Find where the given text appears and provide that cell's center as [X, Y] coordinate. 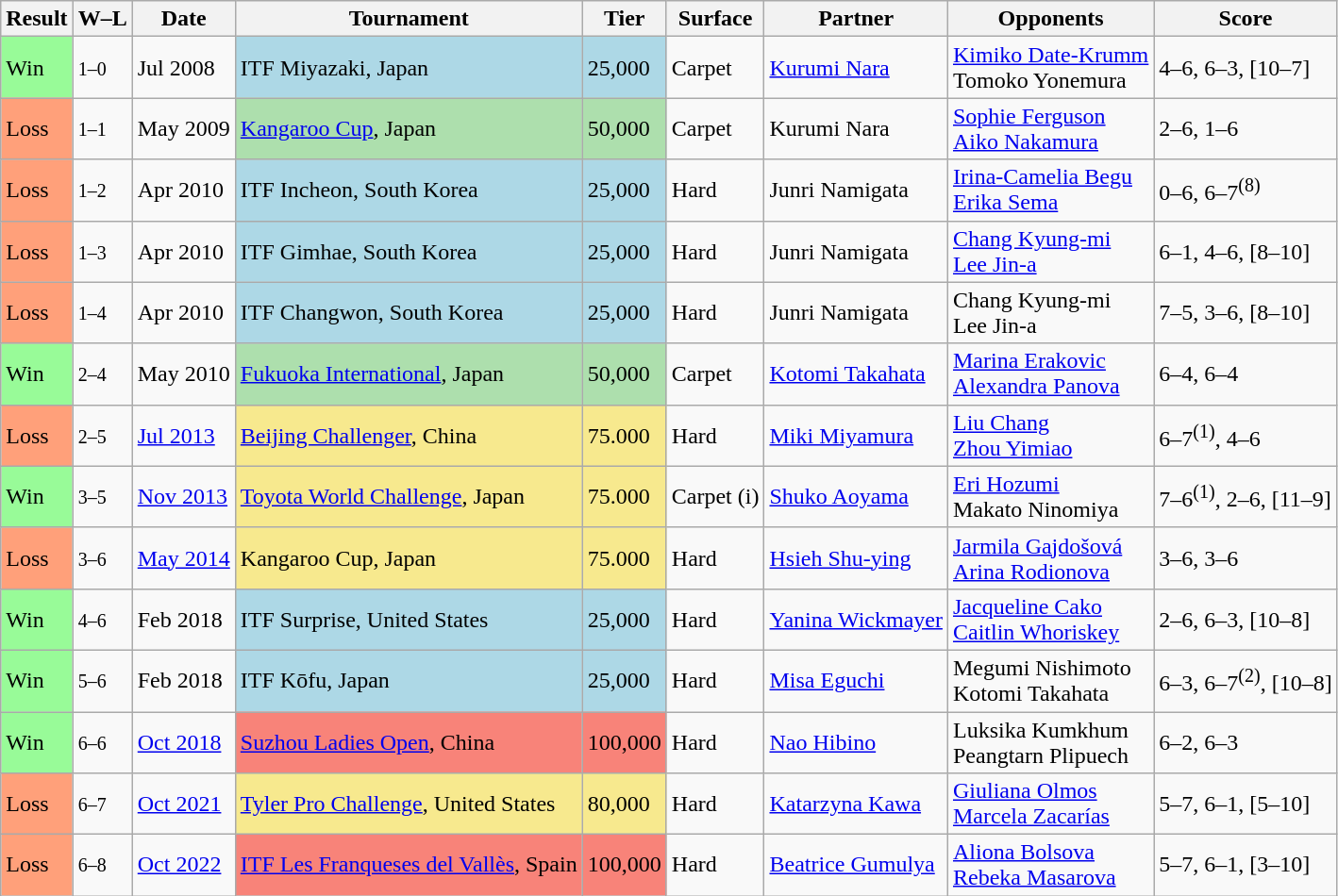
5–7, 6–1, [5–10] [1246, 804]
Tier [625, 19]
2–5 [102, 436]
1–4 [102, 313]
1–0 [102, 68]
3–6, 3–6 [1246, 558]
Miki Miyamura [857, 436]
Irina-Camelia Begu Erika Sema [1050, 191]
6–1, 4–6, [8–10] [1246, 251]
7–6(1), 2–6, [11–9] [1246, 496]
Kotomi Takahata [857, 373]
7–5, 3–6, [8–10] [1246, 313]
Oct 2021 [183, 804]
Jul 2008 [183, 68]
ITF Les Franqueses del Vallès, Spain [409, 866]
Misa Eguchi [857, 681]
Nov 2013 [183, 496]
May 2009 [183, 128]
4–6 [102, 619]
Surface [715, 19]
Score [1246, 19]
Result [37, 19]
Giuliana Olmos Marcela Zacarías [1050, 804]
Jacqueline Cako Caitlin Whoriskey [1050, 619]
2–4 [102, 373]
ITF Gimhae, South Korea [409, 251]
ITF Kōfu, Japan [409, 681]
ITF Surprise, United States [409, 619]
4–6, 6–3, [10–7] [1246, 68]
3–6 [102, 558]
Date [183, 19]
Hsieh Shu-ying [857, 558]
80,000 [625, 804]
Opponents [1050, 19]
W–L [102, 19]
Katarzyna Kawa [857, 804]
Marina Erakovic Alexandra Panova [1050, 373]
May 2014 [183, 558]
ITF Miyazaki, Japan [409, 68]
Nao Hibino [857, 741]
6–8 [102, 866]
Partner [857, 19]
Tyler Pro Challenge, United States [409, 804]
Sophie Ferguson Aiko Nakamura [1050, 128]
1–3 [102, 251]
Shuko Aoyama [857, 496]
Eri Hozumi Makato Ninomiya [1050, 496]
Carpet (i) [715, 496]
6–7(1), 4–6 [1246, 436]
Fukuoka International, Japan [409, 373]
6–2, 6–3 [1246, 741]
Oct 2022 [183, 866]
Toyota World Challenge, Japan [409, 496]
2–6, 1–6 [1246, 128]
Beijing Challenger, China [409, 436]
0–6, 6–7(8) [1246, 191]
Jarmila Gajdošová Arina Rodionova [1050, 558]
ITF Incheon, South Korea [409, 191]
6–7 [102, 804]
3–5 [102, 496]
Luksika Kumkhum Peangtarn Plipuech [1050, 741]
May 2010 [183, 373]
Tournament [409, 19]
5–7, 6–1, [3–10] [1246, 866]
Liu Chang Zhou Yimiao [1050, 436]
6–3, 6–7(2), [10–8] [1246, 681]
Yanina Wickmayer [857, 619]
1–2 [102, 191]
6–6 [102, 741]
1–1 [102, 128]
6–4, 6–4 [1246, 373]
Aliona Bolsova Rebeka Masarova [1050, 866]
Suzhou Ladies Open, China [409, 741]
Oct 2018 [183, 741]
Kimiko Date-Krumm Tomoko Yonemura [1050, 68]
5–6 [102, 681]
2–6, 6–3, [10–8] [1246, 619]
Jul 2013 [183, 436]
Beatrice Gumulya [857, 866]
ITF Changwon, South Korea [409, 313]
Megumi Nishimoto Kotomi Takahata [1050, 681]
